Identify which cell holds the provided text, then report its (x, y) central coordinate. 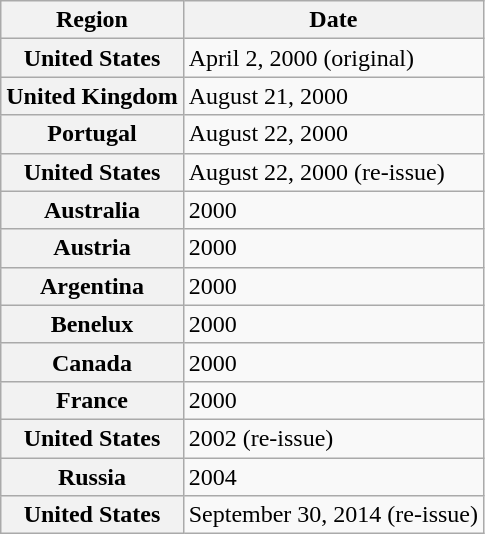
April 2, 2000 (original) (333, 58)
August 22, 2000 (333, 134)
Region (92, 20)
France (92, 400)
Argentina (92, 286)
Austria (92, 248)
Benelux (92, 324)
Australia (92, 210)
August 22, 2000 (re-issue) (333, 172)
Russia (92, 477)
August 21, 2000 (333, 96)
United Kingdom (92, 96)
September 30, 2014 (re-issue) (333, 515)
2004 (333, 477)
Date (333, 20)
Portugal (92, 134)
2002 (re-issue) (333, 438)
Canada (92, 362)
